Detect which cell encompasses the target text, then output its [X, Y] center coordinate. 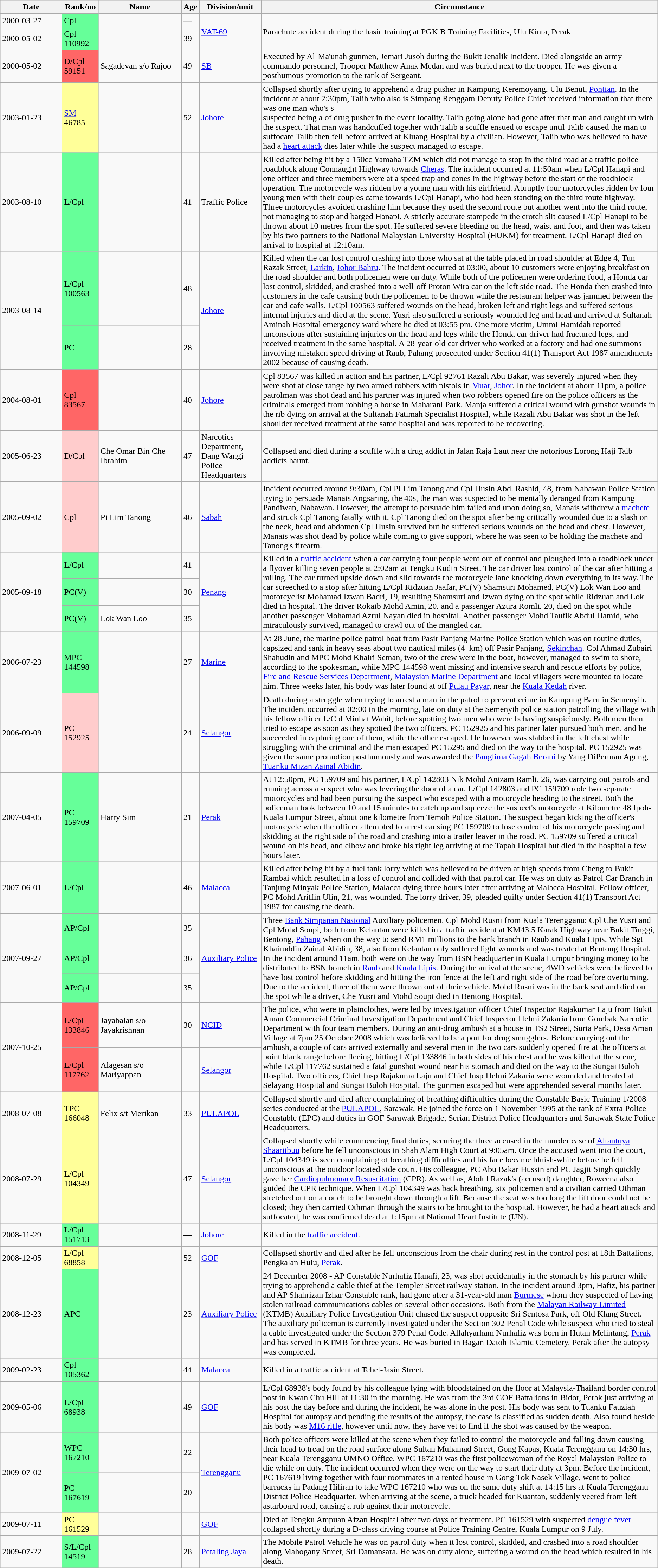
Alagesan s/o Mariyappan [140, 1070]
SB [230, 66]
44 [191, 1370]
Rank/no [80, 7]
Date [31, 7]
2007-10-25 [31, 1047]
2009-05-06 [31, 1407]
21 [191, 817]
2007-06-01 [31, 888]
22 [191, 1453]
2004-08-01 [31, 400]
Cpl 83567 [80, 400]
D/Cpl [80, 456]
Cpl 105362 [80, 1370]
2007-04-05 [31, 817]
2008-11-29 [31, 1235]
Sagadevan s/o Rajoo [140, 66]
PC 152925 [80, 733]
VAT-69 [230, 32]
Cpl 110992 [80, 39]
2000-03-27 [31, 20]
33 [191, 1113]
24 [191, 733]
L/Cpl 133846 [80, 1025]
2009-07-22 [31, 1551]
PC 159709 [80, 817]
40 [191, 400]
2009-07-02 [31, 1472]
Traffic Police [230, 202]
2006-09-09 [31, 733]
Penang [230, 592]
2007-09-27 [31, 958]
23 [191, 1314]
L/Cpl 68938 [80, 1407]
2008-07-08 [31, 1113]
Harry Sim [140, 817]
NCID [230, 1025]
D/Cpl 59151 [80, 66]
TPC 166048 [80, 1113]
2009-02-23 [31, 1370]
Narcotics Department, Dang Wangi Police Headquarters [230, 456]
L/Cpl 100563 [80, 288]
2009-07-11 [31, 1524]
SM 46785 [80, 117]
2003-01-23 [31, 117]
48 [191, 288]
PC 167619 [80, 1493]
2005-06-23 [31, 456]
PC [80, 348]
27 [191, 662]
L/Cpl 117762 [80, 1070]
Perak [230, 817]
L/Cpl 68858 [80, 1258]
36 [191, 958]
Pi Lim Tanong [140, 517]
2008-07-29 [31, 1179]
2008-12-05 [31, 1258]
39 [191, 39]
Terengganu [230, 1472]
Killed in the traffic accident. [460, 1235]
2006-07-23 [31, 662]
Division/unit [230, 7]
L/Cpl 104349 [80, 1179]
Felix s/t Merikan [140, 1113]
S/L/Cpl 14519 [80, 1551]
2003-08-10 [31, 202]
PC 161529 [80, 1524]
Name [140, 7]
Collapsed and died during a scuffle with a drug addict in Jalan Raja Laut near the notorious Lorong Haji Taib addicts haunt. [460, 456]
Circumstance [460, 7]
L/Cpl 151713 [80, 1235]
Parachute accident during the basic training at PGK B Training Facilities, Ulu Kinta, Perak [460, 32]
PULAPOL [230, 1113]
MPC 144598 [80, 662]
WPC 167210 [80, 1453]
Lok Wan Loo [140, 619]
Marine [230, 662]
Jayabalan s/o Jayakrishnan [140, 1025]
Age [191, 7]
Petaling Jaya [230, 1551]
2005-09-02 [31, 517]
Collapsed shortly and died after he fell unconscious from the chair during rest in the control post at 18th Battalions, Pengkalan Hulu, Perak. [460, 1258]
2005-09-18 [31, 592]
Sabah [230, 517]
Killed in a traffic accident at Tehel-Jasin Street. [460, 1370]
Che Omar Bin Che Ibrahim [140, 456]
20 [191, 1493]
2003-08-14 [31, 310]
2008-12-23 [31, 1314]
APC [80, 1314]
